Scan for the cell matching the given text and deliver its (X, Y) coordinate at center. 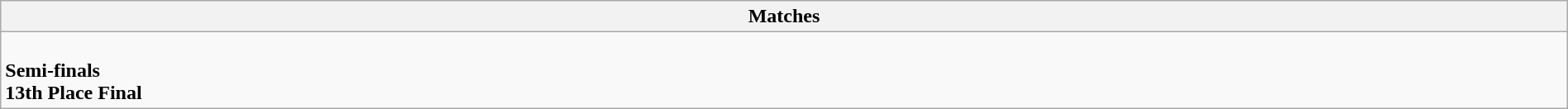
Semi-finals 13th Place Final (784, 70)
Matches (784, 17)
